Scan for the cell matching the given text and deliver its [x, y] coordinate at center. 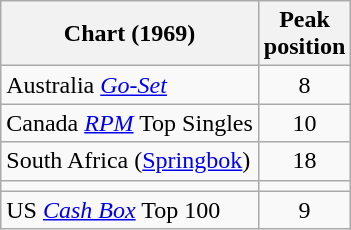
Canada RPM Top Singles [130, 123]
Peakposition [304, 34]
18 [304, 161]
South Africa (Springbok) [130, 161]
9 [304, 210]
Chart (1969) [130, 34]
Australia Go-Set [130, 85]
US Cash Box Top 100 [130, 210]
10 [304, 123]
8 [304, 85]
